Determine the [x, y] coordinate at the center of the cell enclosing the given text.  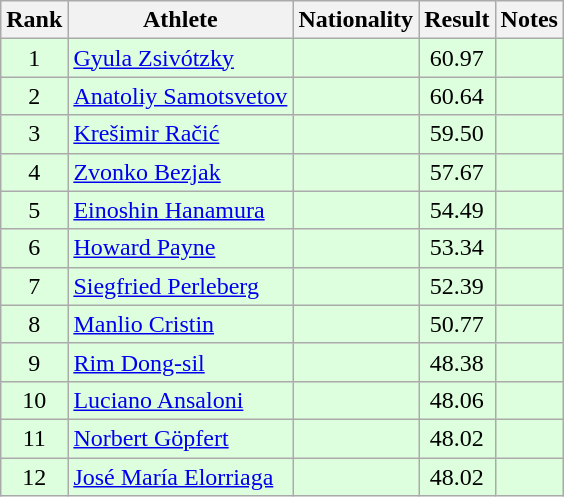
11 [34, 438]
57.67 [457, 172]
59.50 [457, 134]
José María Elorriaga [180, 477]
Athlete [180, 20]
8 [34, 324]
Siegfried Perleberg [180, 286]
48.38 [457, 362]
12 [34, 477]
54.49 [457, 210]
60.97 [457, 58]
5 [34, 210]
48.06 [457, 400]
52.39 [457, 286]
Luciano Ansaloni [180, 400]
Howard Payne [180, 248]
Einoshin Hanamura [180, 210]
4 [34, 172]
10 [34, 400]
7 [34, 286]
3 [34, 134]
2 [34, 96]
53.34 [457, 248]
6 [34, 248]
1 [34, 58]
Rim Dong-sil [180, 362]
Notes [529, 20]
60.64 [457, 96]
Rank [34, 20]
Zvonko Bezjak [180, 172]
50.77 [457, 324]
Manlio Cristin [180, 324]
Norbert Göpfert [180, 438]
Krešimir Račić [180, 134]
Nationality [356, 20]
9 [34, 362]
Anatoliy Samotsvetov [180, 96]
Gyula Zsivótzky [180, 58]
Result [457, 20]
